Provide the [X, Y] coordinate of the cell's center where the given text is located.  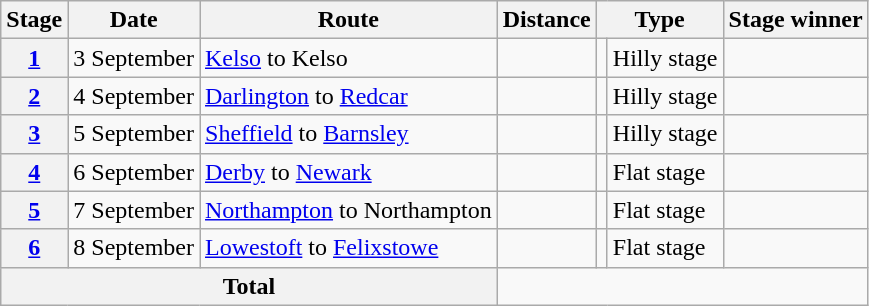
5 September [134, 134]
Distance [546, 20]
7 September [134, 210]
Sheffield to Barnsley [349, 134]
3 [34, 134]
Lowestoft to Felixstowe [349, 248]
2 [34, 96]
Derby to Newark [349, 172]
Type [660, 20]
Northampton to Northampton [349, 210]
Total [249, 286]
3 September [134, 58]
5 [34, 210]
Date [134, 20]
8 September [134, 248]
4 September [134, 96]
Stage winner [796, 20]
6 September [134, 172]
4 [34, 172]
Stage [34, 20]
Route [349, 20]
Darlington to Redcar [349, 96]
6 [34, 248]
Kelso to Kelso [349, 58]
1 [34, 58]
